Search for the cell housing the specified text and yield its (X, Y) center coordinate. 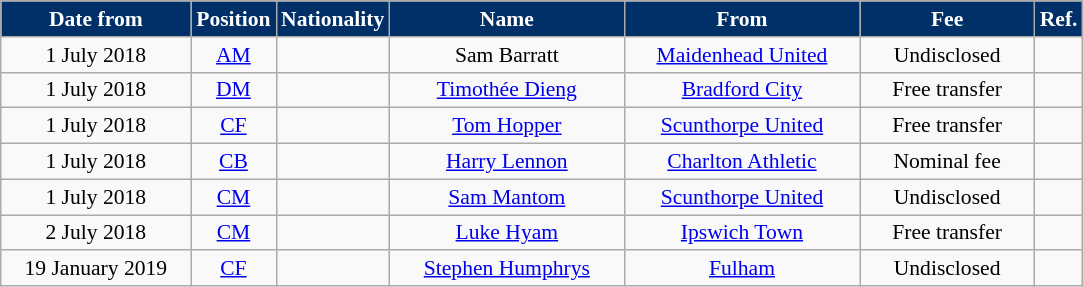
Charlton Athletic (742, 162)
Date from (96, 19)
Ipswich Town (742, 233)
Luke Hyam (506, 233)
From (742, 19)
2 July 2018 (96, 233)
AM (234, 55)
Timothée Dieng (506, 90)
Position (234, 19)
Maidenhead United (742, 55)
Fee (948, 19)
Bradford City (742, 90)
Tom Hopper (506, 126)
Sam Mantom (506, 197)
Harry Lennon (506, 162)
Nationality (332, 19)
Nominal fee (948, 162)
DM (234, 90)
Name (506, 19)
CB (234, 162)
Sam Barratt (506, 55)
Ref. (1059, 19)
Stephen Humphrys (506, 269)
Fulham (742, 269)
19 January 2019 (96, 269)
